Locate the cell with the specified text and output its (x, y) center coordinate. 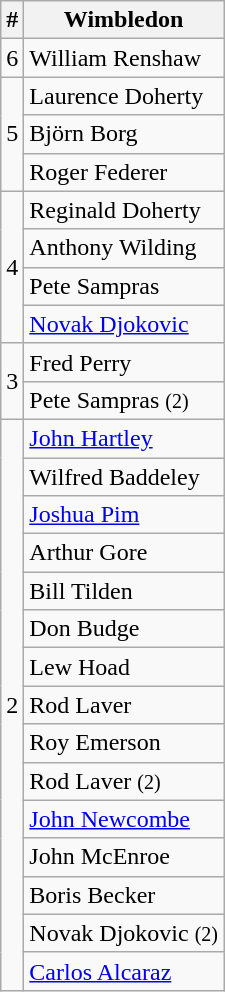
Rod Laver (2) (124, 781)
Björn Borg (124, 134)
Laurence Doherty (124, 96)
Reginald Doherty (124, 210)
Roy Emerson (124, 743)
# (12, 20)
John McEnroe (124, 857)
Don Budge (124, 629)
Wilfred Baddeley (124, 477)
4 (12, 267)
2 (12, 704)
John Hartley (124, 438)
3 (12, 381)
Pete Sampras (2) (124, 400)
5 (12, 134)
John Newcombe (124, 819)
Carlos Alcaraz (124, 971)
Boris Becker (124, 895)
Novak Djokovic (124, 324)
Roger Federer (124, 172)
Lew Hoad (124, 667)
Joshua Pim (124, 515)
Wimbledon (124, 20)
Novak Djokovic (2) (124, 933)
Anthony Wilding (124, 248)
Bill Tilden (124, 591)
6 (12, 58)
William Renshaw (124, 58)
Rod Laver (124, 705)
Fred Perry (124, 362)
Pete Sampras (124, 286)
Arthur Gore (124, 553)
